Detect which cell encompasses the target text, then output its (x, y) center coordinate. 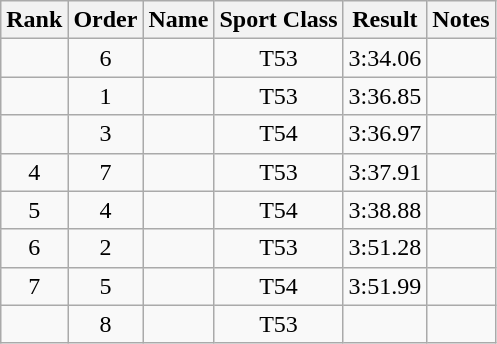
3:36.97 (385, 134)
3 (106, 134)
3:38.88 (385, 210)
3:37.91 (385, 172)
3:51.99 (385, 286)
3:34.06 (385, 58)
3:36.85 (385, 96)
1 (106, 96)
Sport Class (278, 20)
Result (385, 20)
Order (106, 20)
Rank (34, 20)
8 (106, 324)
2 (106, 248)
3:51.28 (385, 248)
Name (178, 20)
Notes (461, 20)
